Return (x, y) of the center of cell containing provided text 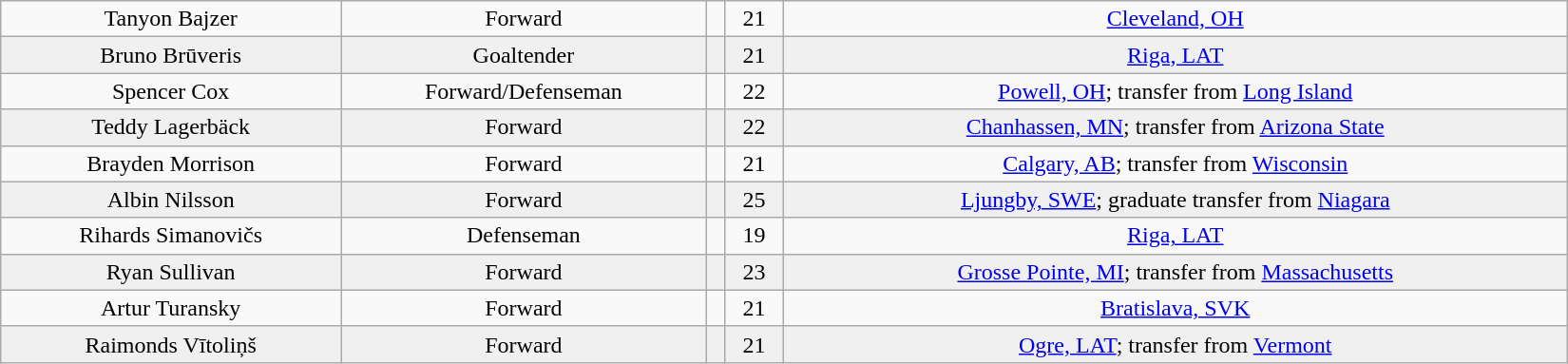
23 (755, 272)
Teddy Lagerbäck (171, 127)
25 (755, 200)
Defenseman (525, 236)
Spencer Cox (171, 91)
Albin Nilsson (171, 200)
Raimonds Vītoliņš (171, 344)
Chanhassen, MN; transfer from Arizona State (1175, 127)
Grosse Pointe, MI; transfer from Massachusetts (1175, 272)
Ryan Sullivan (171, 272)
Cleveland, OH (1175, 19)
Rihards Simanovičs (171, 236)
Calgary, AB; transfer from Wisconsin (1175, 163)
19 (755, 236)
Brayden Morrison (171, 163)
Artur Turansky (171, 308)
Bratislava, SVK (1175, 308)
Ogre, LAT; transfer from Vermont (1175, 344)
Bruno Brūveris (171, 55)
Forward/Defenseman (525, 91)
Ljungby, SWE; graduate transfer from Niagara (1175, 200)
Tanyon Bajzer (171, 19)
Powell, OH; transfer from Long Island (1175, 91)
Goaltender (525, 55)
